Identify which cell holds the provided text, then report its (x, y) central coordinate. 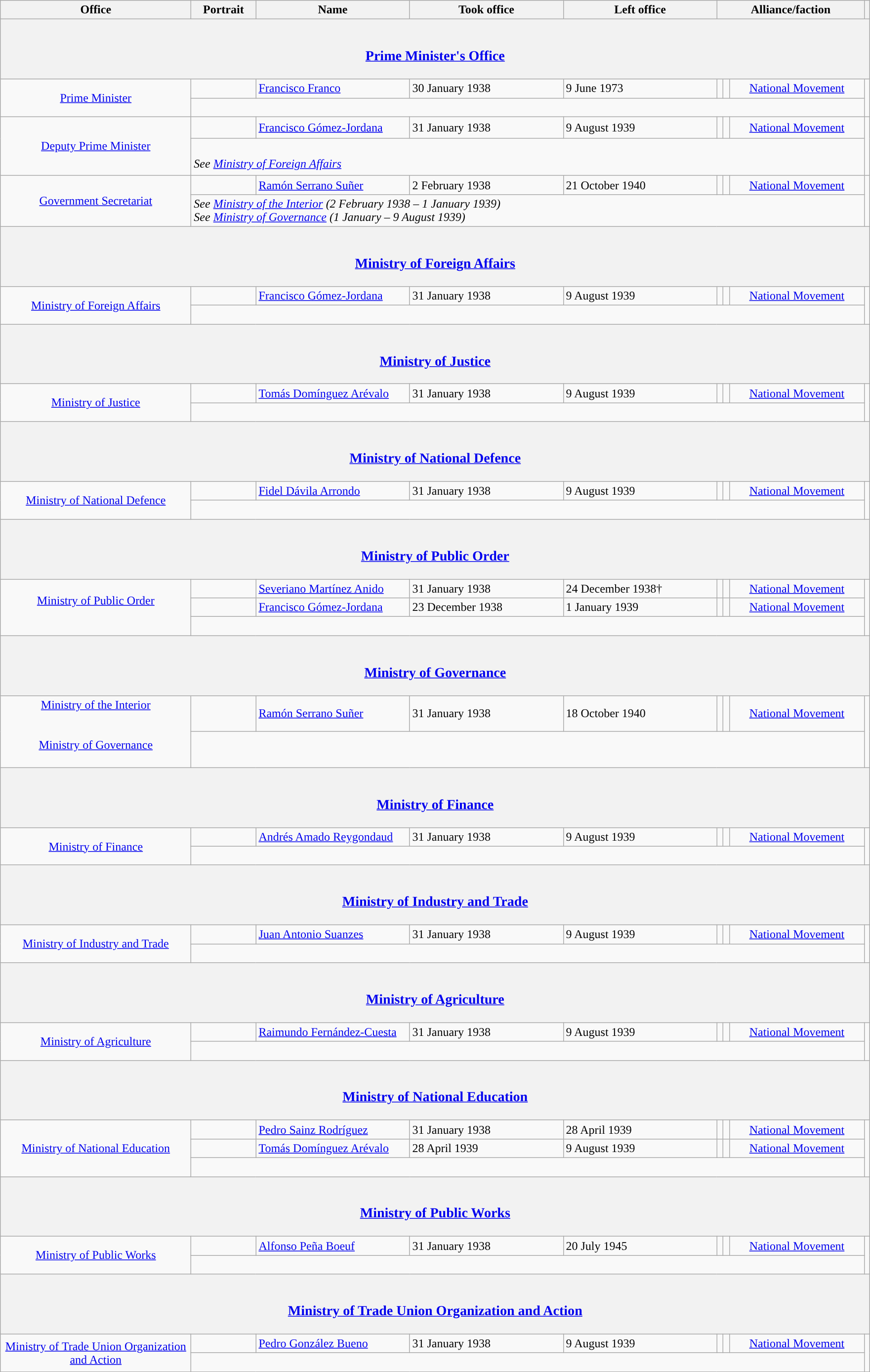
See Ministry of the Interior (2 February 1938 – 1 January 1939)See Ministry of Governance (1 January – 9 August 1939) (528, 211)
1 January 1939 (640, 607)
Fidel Dávila Arrondo (333, 491)
Raimundo Fernández-Cuesta (333, 1032)
Alliance/faction (790, 10)
18 October 1940 (640, 714)
See Ministry of Foreign Affairs (528, 157)
Left office (640, 10)
Severiano Martínez Anido (333, 589)
2 February 1938 (486, 185)
Prime Minister's Office (435, 49)
21 October 1940 (640, 185)
Name (333, 10)
Alfonso Peña Boeuf (333, 1246)
23 December 1938 (486, 607)
20 July 1945 (640, 1246)
Deputy Prime Minister (96, 146)
Took office (486, 10)
Ministry of the InteriorMinistry of Governance (96, 731)
Pedro Sainz Rodríguez (333, 1129)
Ministry of Trade Union Organizationand Action (96, 1353)
Office (96, 10)
Prime Minister (96, 98)
Andrés Amado Reygondaud (333, 837)
Ministry of Trade Union Organization and Action (435, 1304)
Francisco Franco (333, 88)
24 December 1938† (640, 589)
Government Secretariat (96, 201)
Pedro González Bueno (333, 1343)
Ministry of Governance (435, 665)
30 January 1938 (486, 88)
9 June 1973 (640, 88)
Portrait (223, 10)
Juan Antonio Suanzes (333, 935)
